Identify which cell holds the provided text, then report its (x, y) central coordinate. 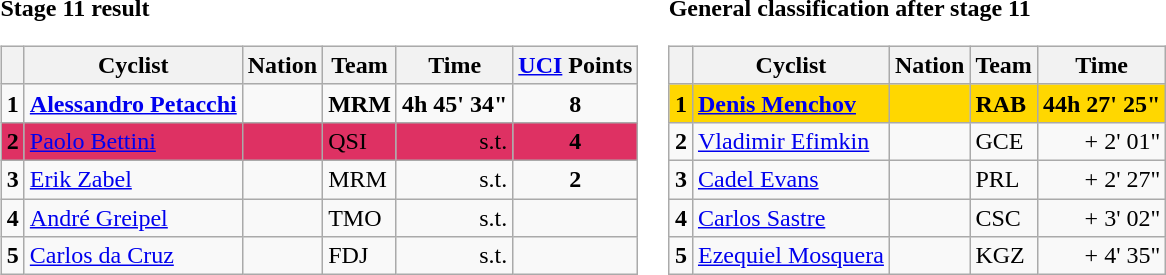
Carlos Sastre (790, 217)
TMO (360, 217)
Denis Menchov (790, 103)
Vladimir Efimkin (790, 141)
Ezequiel Mosquera (790, 256)
+ 2' 01" (1101, 141)
Carlos da Cruz (133, 256)
4h 45' 34" (454, 103)
Paolo Bettini (133, 141)
GCE (1004, 141)
8 (576, 103)
44h 27' 25" (1101, 103)
UCI Points (576, 65)
KGZ (1004, 256)
PRL (1004, 179)
+ 2' 27" (1101, 179)
André Greipel (133, 217)
QSI (360, 141)
+ 3' 02" (1101, 217)
+ 4' 35" (1101, 256)
Cadel Evans (790, 179)
CSC (1004, 217)
Alessandro Petacchi (133, 103)
Erik Zabel (133, 179)
FDJ (360, 256)
RAB (1004, 103)
